From the cell containing the given text, extract its center point as [X, Y] coordinate. 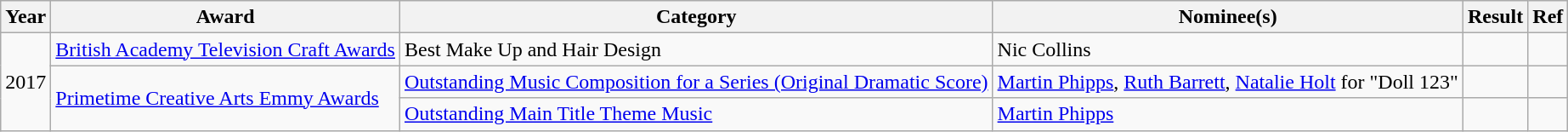
Primetime Creative Arts Emmy Awards [226, 98]
Martin Phipps, Ruth Barrett, Natalie Holt for "Doll 123" [1227, 82]
Award [226, 17]
Best Make Up and Hair Design [696, 49]
Category [696, 17]
Ref [1548, 17]
Result [1495, 17]
Martin Phipps [1227, 114]
Outstanding Music Composition for a Series (Original Dramatic Score) [696, 82]
2017 [25, 82]
British Academy Television Craft Awards [226, 49]
Year [25, 17]
Outstanding Main Title Theme Music [696, 114]
Nic Collins [1227, 49]
Nominee(s) [1227, 17]
